From the cell containing the given text, extract its center point as (X, Y) coordinate. 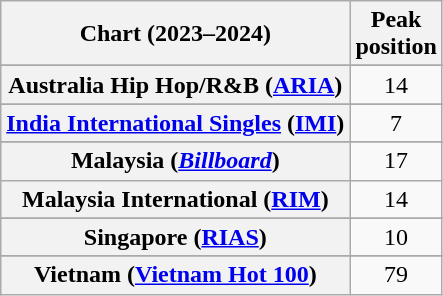
Chart (2023–2024) (176, 34)
Singapore (RIAS) (176, 237)
Malaysia International (RIM) (176, 199)
India International Singles (IMI) (176, 123)
17 (396, 161)
79 (396, 275)
Vietnam (Vietnam Hot 100) (176, 275)
Malaysia (Billboard) (176, 161)
7 (396, 123)
Australia Hip Hop/R&B (ARIA) (176, 85)
10 (396, 237)
Peakposition (396, 34)
